Scan for the cell matching the given text and deliver its (X, Y) coordinate at center. 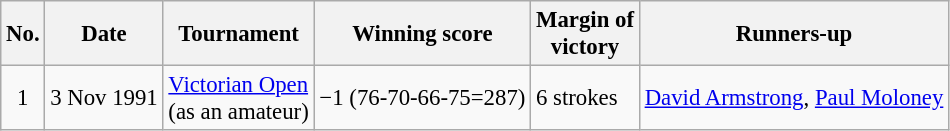
Date (104, 34)
3 Nov 1991 (104, 98)
David Armstrong, Paul Moloney (794, 98)
Margin ofvictory (586, 34)
−1 (76-70-66-75=287) (422, 98)
6 strokes (586, 98)
Tournament (238, 34)
1 (23, 98)
Winning score (422, 34)
Runners-up (794, 34)
No. (23, 34)
Victorian Open(as an amateur) (238, 98)
